Scan for the cell matching the given text and deliver its [x, y] coordinate at center. 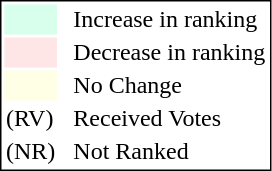
(RV) [30, 119]
No Change [170, 85]
Received Votes [170, 119]
Increase in ranking [170, 19]
(NR) [30, 151]
Not Ranked [170, 151]
Decrease in ranking [170, 53]
